Pinpoint the cell where the given text exists, returning its (X, Y) midpoint coordinate. 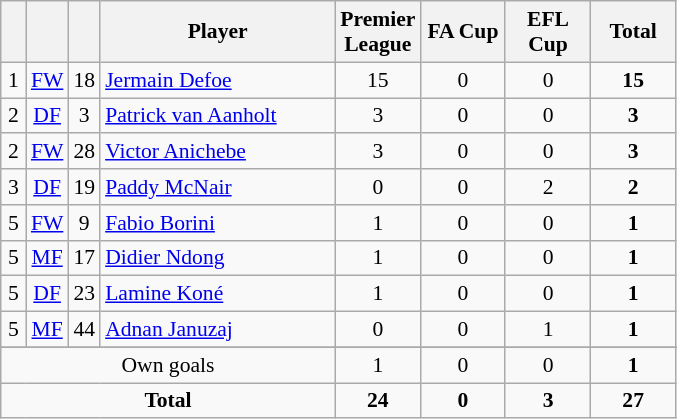
Adnan Januzaj (218, 330)
Victor Anichebe (218, 152)
17 (84, 258)
Lamine Koné (218, 294)
9 (84, 223)
23 (84, 294)
44 (84, 330)
Patrick van Aanholt (218, 116)
24 (378, 401)
19 (84, 187)
FA Cup (462, 32)
Player (218, 32)
Paddy McNair (218, 187)
Own goals (168, 365)
Fabio Borini (218, 223)
27 (634, 401)
Didier Ndong (218, 258)
Jermain Defoe (218, 80)
18 (84, 80)
EFL Cup (548, 32)
Premier League (378, 32)
28 (84, 152)
